Provide the (x, y) coordinate of the cell's center where the given text is located.  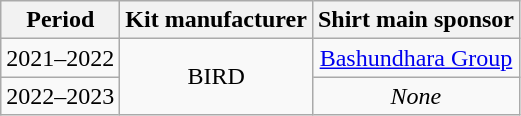
Period (60, 20)
Kit manufacturer (216, 20)
2022–2023 (60, 96)
None (416, 96)
BIRD (216, 77)
Bashundhara Group (416, 58)
2021–2022 (60, 58)
Shirt main sponsor (416, 20)
